Provide the [x, y] coordinate of the cell's center where the given text is located.  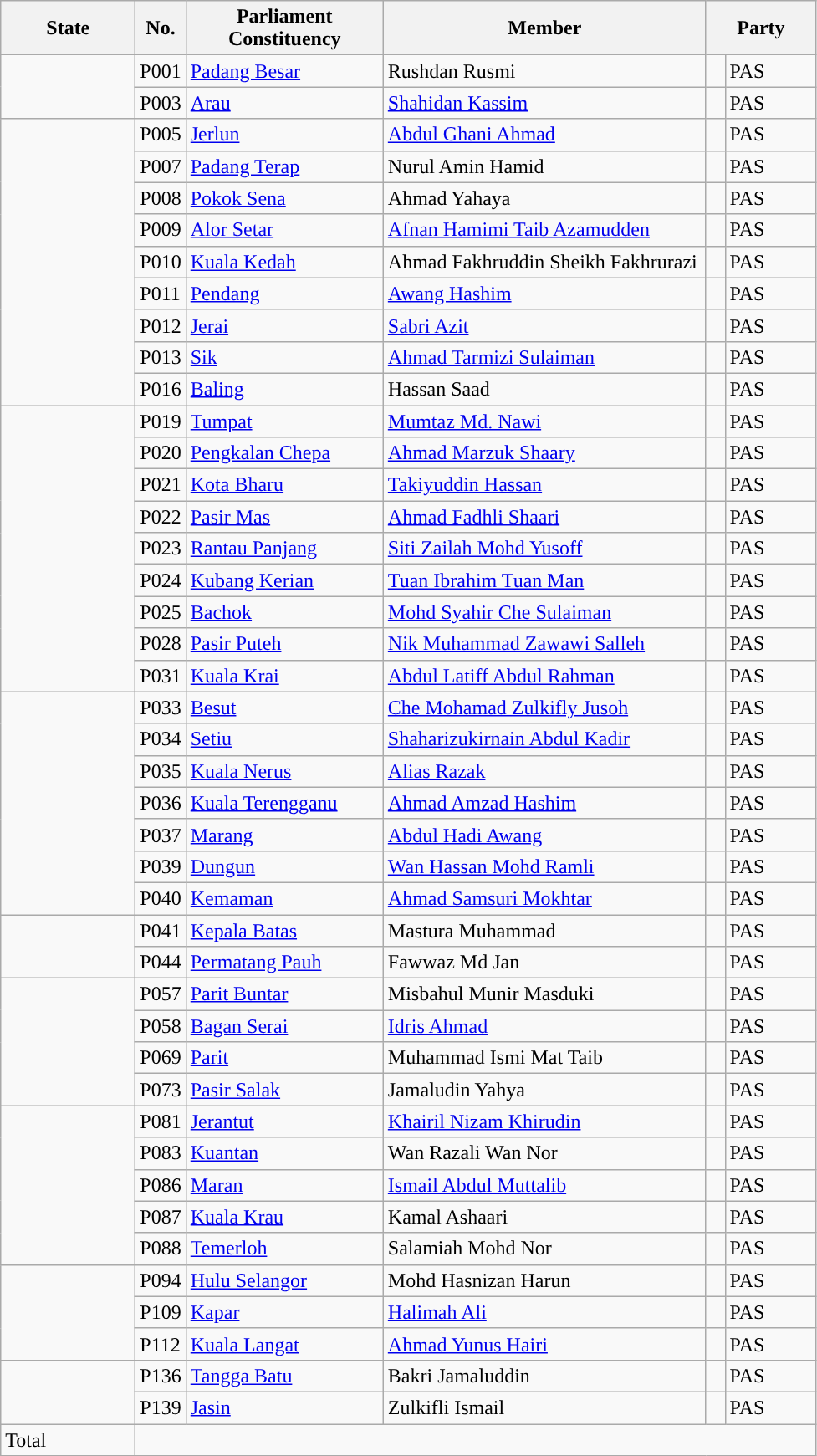
P086 [161, 1185]
P112 [161, 1344]
Khairil Nizam Khirudin [544, 1121]
P073 [161, 1090]
P040 [161, 898]
Mumtaz Md. Nawi [544, 421]
Dungun [284, 866]
P033 [161, 708]
Zulkifli Ismail [544, 1407]
Kota Bharu [284, 485]
Bagan Serai [284, 1026]
P087 [161, 1217]
Jasin [284, 1407]
Baling [284, 389]
Mohd Hasnizan Harun [544, 1280]
Padang Terap [284, 166]
Salamiah Mohd Nor [544, 1249]
P034 [161, 739]
Party [761, 28]
Misbahul Munir Masduki [544, 994]
P003 [161, 103]
P139 [161, 1407]
Kuala Langat [284, 1344]
P088 [161, 1249]
P021 [161, 485]
Pasir Mas [284, 517]
Pasir Salak [284, 1090]
Fawwaz Md Jan [544, 963]
P011 [161, 294]
Ahmad Yahaya [544, 198]
Kubang Kerian [284, 580]
P037 [161, 835]
Mohd Syahir Che Sulaiman [544, 612]
Jerai [284, 325]
P058 [161, 1026]
Sabri Azit [544, 325]
Maran [284, 1185]
Ahmad Tarmizi Sulaiman [544, 357]
Kuala Krai [284, 676]
Kuantan [284, 1153]
Kuala Terengganu [284, 803]
Abdul Ghani Ahmad [544, 135]
Parit Buntar [284, 994]
P069 [161, 1058]
Kapar [284, 1312]
P001 [161, 71]
P041 [161, 931]
Awang Hashim [544, 294]
P012 [161, 325]
P036 [161, 803]
Rushdan Rusmi [544, 71]
P020 [161, 453]
P023 [161, 549]
Alor Setar [284, 230]
Mastura Muhammad [544, 931]
Muhammad Ismi Mat Taib [544, 1058]
Wan Hassan Mohd Ramli [544, 866]
Besut [284, 708]
Halimah Ali [544, 1312]
Wan Razali Wan Nor [544, 1153]
Alias Razak [544, 771]
Rantau Panjang [284, 549]
Parliament Constituency [284, 28]
P016 [161, 389]
P081 [161, 1121]
Pendang [284, 294]
P044 [161, 963]
Arau [284, 103]
P039 [161, 866]
P019 [161, 421]
Afnan Hamimi Taib Azamudden [544, 230]
Ahmad Fakhruddin Sheikh Fakhrurazi [544, 262]
P083 [161, 1153]
P109 [161, 1312]
Shahidan Kassim [544, 103]
Pokok Sena [284, 198]
Ahmad Marzuk Shaary [544, 453]
P028 [161, 644]
Che Mohamad Zulkifly Jusoh [544, 708]
Jerantut [284, 1121]
Siti Zailah Mohd Yusoff [544, 549]
P025 [161, 612]
State [69, 28]
P057 [161, 994]
Padang Besar [284, 71]
Kemaman [284, 898]
Ahmad Samsuri Mokhtar [544, 898]
P007 [161, 166]
Abdul Hadi Awang [544, 835]
P094 [161, 1280]
Jerlun [284, 135]
Jamaludin Yahya [544, 1090]
P005 [161, 135]
Ahmad Fadhli Shaari [544, 517]
Member [544, 28]
Sik [284, 357]
Nik Muhammad Zawawi Salleh [544, 644]
P035 [161, 771]
Ahmad Amzad Hashim [544, 803]
Tuan Ibrahim Tuan Man [544, 580]
Nurul Amin Hamid [544, 166]
Kepala Batas [284, 931]
Total [69, 1439]
No. [161, 28]
Shaharizukirnain Abdul Kadir [544, 739]
P013 [161, 357]
Setiu [284, 739]
Idris Ahmad [544, 1026]
Parit [284, 1058]
Takiyuddin Hassan [544, 485]
P010 [161, 262]
Hulu Selangor [284, 1280]
Pasir Puteh [284, 644]
Abdul Latiff Abdul Rahman [544, 676]
Kamal Ashaari [544, 1217]
Kuala Nerus [284, 771]
Pengkalan Chepa [284, 453]
P024 [161, 580]
Ismail Abdul Muttalib [544, 1185]
P136 [161, 1376]
Permatang Pauh [284, 963]
P009 [161, 230]
P022 [161, 517]
Tumpat [284, 421]
P031 [161, 676]
Kuala Kedah [284, 262]
Kuala Krau [284, 1217]
Temerloh [284, 1249]
Hassan Saad [544, 389]
Bachok [284, 612]
P008 [161, 198]
Tangga Batu [284, 1376]
Ahmad Yunus Hairi [544, 1344]
Marang [284, 835]
Bakri Jamaluddin [544, 1376]
